Locate the cell with the specified text and output its (x, y) center coordinate. 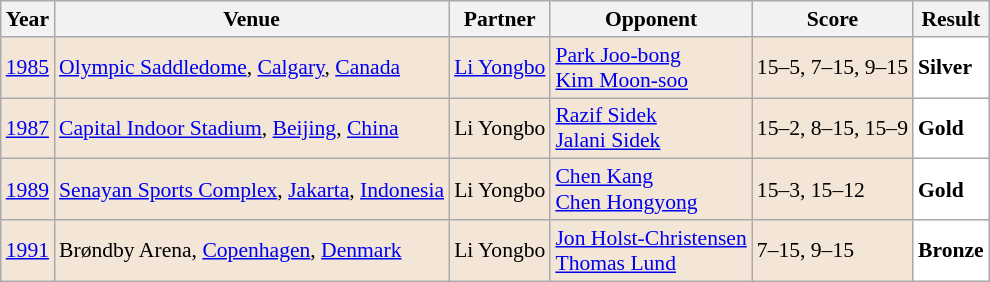
Park Joo-bong Kim Moon-soo (650, 68)
Bronze (951, 250)
1987 (28, 128)
Olympic Saddledome, Calgary, Canada (252, 68)
Senayan Sports Complex, Jakarta, Indonesia (252, 190)
Brøndby Arena, Copenhagen, Denmark (252, 250)
1989 (28, 190)
Opponent (650, 19)
Silver (951, 68)
1985 (28, 68)
1991 (28, 250)
7–15, 9–15 (832, 250)
15–3, 15–12 (832, 190)
Score (832, 19)
Venue (252, 19)
Capital Indoor Stadium, Beijing, China (252, 128)
Partner (500, 19)
Jon Holst-Christensen Thomas Lund (650, 250)
Chen Kang Chen Hongyong (650, 190)
15–2, 8–15, 15–9 (832, 128)
Razif Sidek Jalani Sidek (650, 128)
15–5, 7–15, 9–15 (832, 68)
Year (28, 19)
Result (951, 19)
